Provide the (X, Y) coordinate of the cell's center where the given text is located.  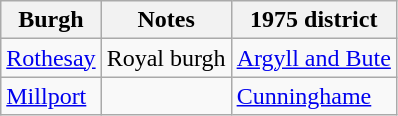
Burgh (51, 20)
Argyll and Bute (314, 58)
Rothesay (51, 58)
Cunninghame (314, 96)
Royal burgh (166, 58)
Notes (166, 20)
Millport (51, 96)
1975 district (314, 20)
